Scan for the cell matching the given text and deliver its (X, Y) coordinate at center. 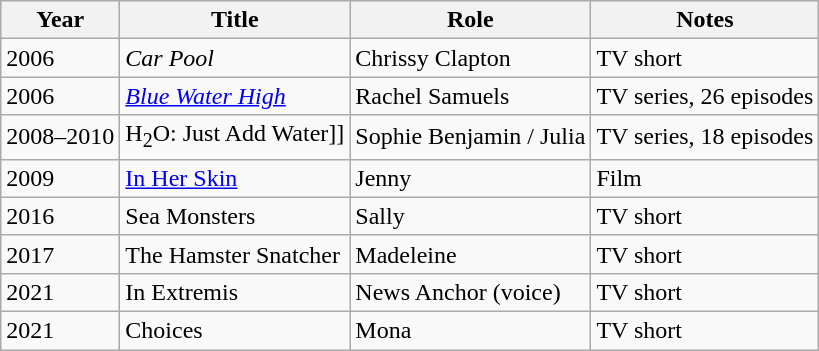
Chrissy Clapton (470, 58)
Mona (470, 331)
TV series, 26 episodes (705, 96)
Rachel Samuels (470, 96)
H2O: Just Add Water]] (235, 137)
News Anchor (voice) (470, 292)
Sea Monsters (235, 216)
Role (470, 20)
Madeleine (470, 254)
Sally (470, 216)
TV series, 18 episodes (705, 137)
2017 (60, 254)
Notes (705, 20)
Car Pool (235, 58)
Choices (235, 331)
2016 (60, 216)
Film (705, 178)
2008–2010 (60, 137)
Year (60, 20)
The Hamster Snatcher (235, 254)
Blue Water High (235, 96)
In Her Skin (235, 178)
2009 (60, 178)
Title (235, 20)
Sophie Benjamin / Julia (470, 137)
In Extremis (235, 292)
Jenny (470, 178)
